For the text-containing cell, return its midpoint in [x, y] coordinate format. 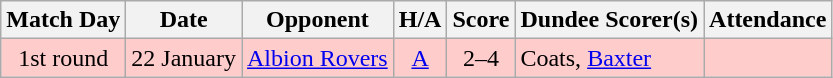
Albion Rovers [318, 58]
2–4 [481, 58]
Match Day [64, 20]
H/A [420, 20]
22 January [184, 58]
Score [481, 20]
1st round [64, 58]
Date [184, 20]
A [420, 58]
Opponent [318, 20]
Dundee Scorer(s) [610, 20]
Attendance [768, 20]
Coats, Baxter [610, 58]
